From the cell containing the given text, extract its center point as (X, Y) coordinate. 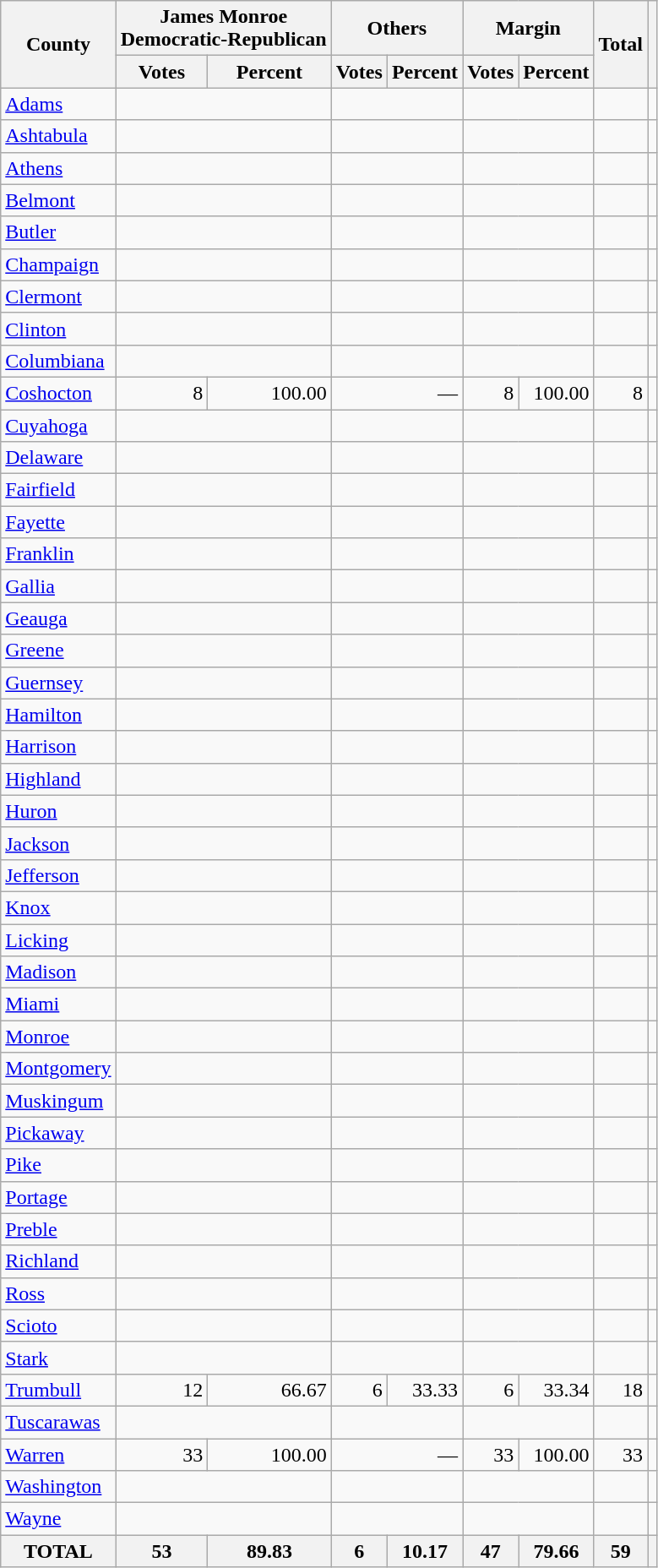
Fairfield (58, 490)
Greene (58, 651)
Jackson (58, 843)
47 (491, 1551)
Hamilton (58, 715)
Stark (58, 1358)
Geauga (58, 618)
Cuyahoga (58, 425)
Huron (58, 811)
33.33 (424, 1390)
Adams (58, 104)
10.17 (424, 1551)
Tuscarawas (58, 1422)
Montgomery (58, 1069)
Harrison (58, 747)
Licking (58, 940)
Franklin (58, 554)
Butler (58, 232)
Delaware (58, 458)
89.83 (269, 1551)
Clermont (58, 297)
Washington (58, 1487)
Ross (58, 1293)
Highland (58, 779)
59 (621, 1551)
Muskingum (58, 1101)
Coshocton (58, 393)
Richland (58, 1261)
Champaign (58, 264)
Knox (58, 907)
Gallia (58, 586)
Jefferson (58, 875)
Monroe (58, 1037)
18 (621, 1390)
Ashtabula (58, 136)
12 (162, 1390)
Total (621, 44)
Others (397, 29)
Belmont (58, 200)
Trumbull (58, 1390)
Clinton (58, 329)
Pickaway (58, 1133)
James MonroeDemocratic-Republican (223, 29)
66.67 (269, 1390)
Fayette (58, 522)
Wayne (58, 1519)
Warren (58, 1454)
Miami (58, 1004)
Scioto (58, 1326)
County (58, 44)
Margin (529, 29)
Athens (58, 168)
79.66 (556, 1551)
53 (162, 1551)
Madison (58, 972)
Guernsey (58, 683)
Columbiana (58, 361)
TOTAL (58, 1551)
Portage (58, 1197)
Pike (58, 1165)
Preble (58, 1229)
33.34 (556, 1390)
